Pinpoint the cell where the given text exists, returning its (X, Y) midpoint coordinate. 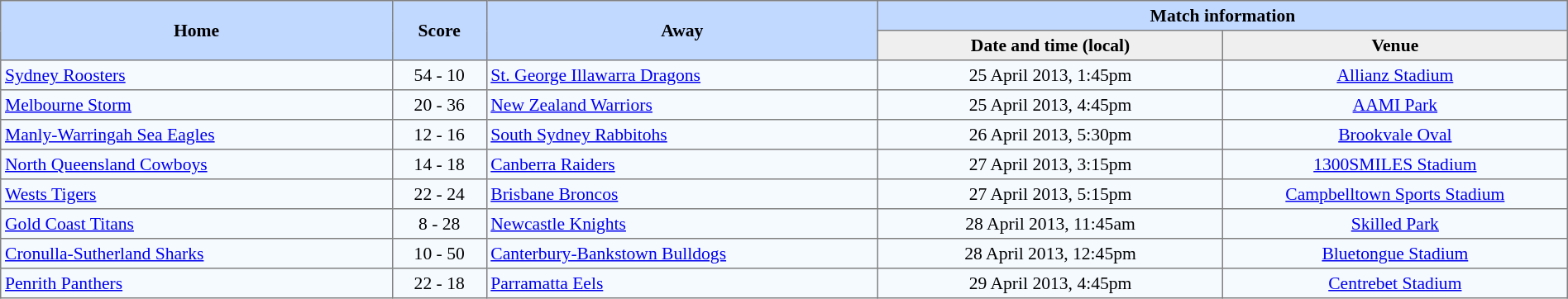
14 - 18 (439, 164)
Score (439, 31)
Venue (1394, 45)
Brookvale Oval (1394, 135)
22 - 18 (439, 283)
Home (197, 31)
South Sydney Rabbitohs (682, 135)
New Zealand Warriors (682, 105)
Manly-Warringah Sea Eagles (197, 135)
Bluetongue Stadium (1394, 254)
8 - 28 (439, 224)
Parramatta Eels (682, 283)
27 April 2013, 5:15pm (1050, 194)
Away (682, 31)
Penrith Panthers (197, 283)
Allianz Stadium (1394, 75)
20 - 36 (439, 105)
25 April 2013, 1:45pm (1050, 75)
AAMI Park (1394, 105)
Wests Tigers (197, 194)
Centrebet Stadium (1394, 283)
Melbourne Storm (197, 105)
Brisbane Broncos (682, 194)
Gold Coast Titans (197, 224)
Sydney Roosters (197, 75)
29 April 2013, 4:45pm (1050, 283)
28 April 2013, 12:45pm (1050, 254)
Date and time (local) (1050, 45)
Cronulla-Sutherland Sharks (197, 254)
26 April 2013, 5:30pm (1050, 135)
12 - 16 (439, 135)
Canterbury-Bankstown Bulldogs (682, 254)
27 April 2013, 3:15pm (1050, 164)
54 - 10 (439, 75)
Canberra Raiders (682, 164)
Newcastle Knights (682, 224)
Campbelltown Sports Stadium (1394, 194)
Match information (1223, 16)
10 - 50 (439, 254)
1300SMILES Stadium (1394, 164)
25 April 2013, 4:45pm (1050, 105)
Skilled Park (1394, 224)
28 April 2013, 11:45am (1050, 224)
North Queensland Cowboys (197, 164)
St. George Illawarra Dragons (682, 75)
22 - 24 (439, 194)
